Scan for the cell matching the given text and deliver its (X, Y) coordinate at center. 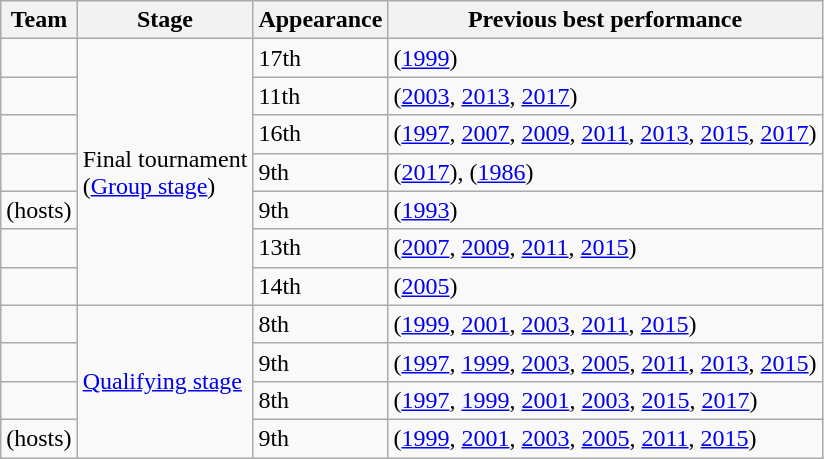
14th (320, 286)
Team (39, 20)
11th (320, 96)
Appearance (320, 20)
(1997, 1999, 2001, 2003, 2015, 2017) (605, 400)
Qualifying stage (165, 381)
13th (320, 248)
(1999) (605, 58)
(1999, 2001, 2003, 2005, 2011, 2015) (605, 438)
(2003, 2013, 2017) (605, 96)
(2005) (605, 286)
(2017), (1986) (605, 172)
Stage (165, 20)
17th (320, 58)
(2007, 2009, 2011, 2015) (605, 248)
(1997, 2007, 2009, 2011, 2013, 2015, 2017) (605, 134)
(1999, 2001, 2003, 2011, 2015) (605, 324)
16th (320, 134)
Previous best performance (605, 20)
(1997, 1999, 2003, 2005, 2011, 2013, 2015) (605, 362)
(1993) (605, 210)
Final tournament(Group stage) (165, 172)
